Capture the cell that displays the provided text and extract its (X, Y) central coordinate. 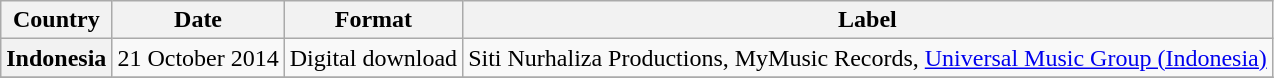
Digital download (373, 58)
Country (56, 20)
Siti Nurhaliza Productions, MyMusic Records, Universal Music Group (Indonesia) (868, 58)
Indonesia (56, 58)
Label (868, 20)
Date (198, 20)
21 October 2014 (198, 58)
Format (373, 20)
